Scan for the cell matching the given text and deliver its [X, Y] coordinate at center. 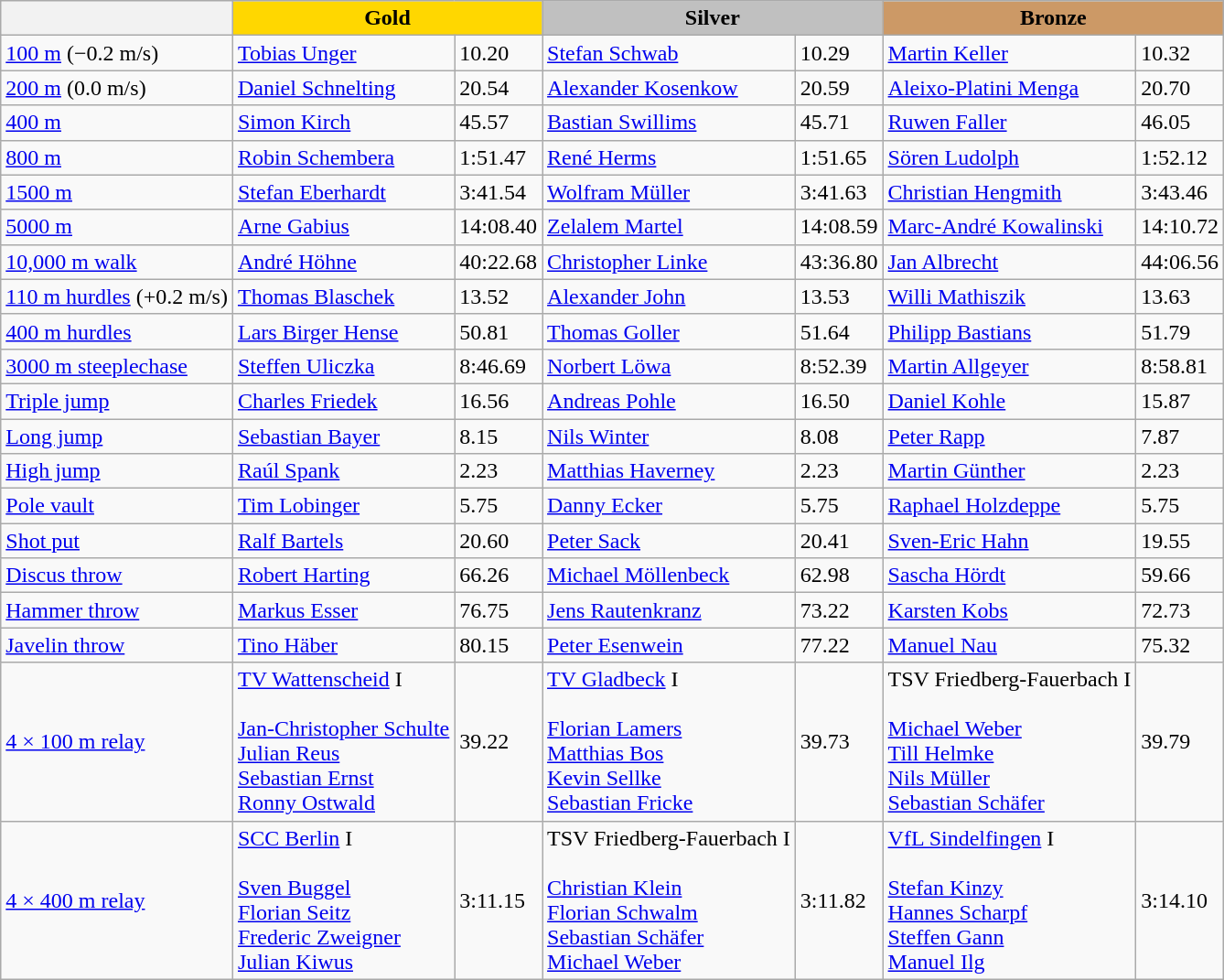
5000 m [117, 227]
Peter Rapp [1010, 436]
80.15 [499, 645]
Steffen Uliczka [343, 366]
Raúl Spank [343, 471]
VfL Sindelfingen I Stefan Kinzy Hannes Scharpf Steffen Gann Manuel Ilg [1010, 900]
Peter Sack [670, 541]
TSV Friedberg-Fauerbach I Michael Weber Till Helmke Nils Müller Sebastian Schäfer [1010, 741]
10.20 [499, 53]
Sascha Hördt [1010, 576]
14:10.72 [1180, 227]
Michael Möllenbeck [670, 576]
13.63 [1180, 296]
14:08.59 [839, 227]
72.73 [1180, 610]
4 × 100 m relay [117, 741]
43:36.80 [839, 262]
100 m (−0.2 m/s) [117, 53]
Ruwen Faller [1010, 123]
Danny Ecker [670, 506]
Alexander Kosenkow [670, 88]
20.59 [839, 88]
16.50 [839, 401]
51.64 [839, 331]
Tobias Unger [343, 53]
Christian Hengmith [1010, 192]
Ralf Bartels [343, 541]
Matthias Haverney [670, 471]
13.53 [839, 296]
3:14.10 [1180, 900]
45.57 [499, 123]
8:46.69 [499, 366]
Manuel Nau [1010, 645]
Aleixo-Platini Menga [1010, 88]
77.22 [839, 645]
39.79 [1180, 741]
20.41 [839, 541]
Sven-Eric Hahn [1010, 541]
Markus Esser [343, 610]
Jan Albrecht [1010, 262]
15.87 [1180, 401]
TV Wattenscheid I Jan-Christopher Schulte Julian Reus Sebastian Ernst Ronny Ostwald [343, 741]
TSV Friedberg-Fauerbach I Christian Klein Florian Schwalm Sebastian Schäfer Michael Weber [670, 900]
400 m [117, 123]
200 m (0.0 m/s) [117, 88]
Stefan Schwab [670, 53]
Peter Esenwein [670, 645]
Martin Günther [1010, 471]
10.29 [839, 53]
Thomas Goller [670, 331]
Raphael Holzdeppe [1010, 506]
10,000 m walk [117, 262]
Wolfram Müller [670, 192]
Bronze [1054, 18]
8.08 [839, 436]
19.55 [1180, 541]
Hammer throw [117, 610]
Jens Rautenkranz [670, 610]
400 m hurdles [117, 331]
1:51.47 [499, 157]
Willi Mathiszik [1010, 296]
Lars Birger Hense [343, 331]
4 × 400 m relay [117, 900]
Karsten Kobs [1010, 610]
SCC Berlin I Sven Buggel Florian Seitz Frederic Zweigner Julian Kiwus [343, 900]
13.52 [499, 296]
Marc-André Kowalinski [1010, 227]
Robert Harting [343, 576]
40:22.68 [499, 262]
3:41.63 [839, 192]
Norbert Löwa [670, 366]
Javelin throw [117, 645]
51.79 [1180, 331]
High jump [117, 471]
Andreas Pohle [670, 401]
1500 m [117, 192]
59.66 [1180, 576]
46.05 [1180, 123]
10.32 [1180, 53]
Pole vault [117, 506]
TV Gladbeck I Florian Lamers Matthias Bos Kevin Sellke Sebastian Fricke [670, 741]
Tim Lobinger [343, 506]
André Höhne [343, 262]
Daniel Kohle [1010, 401]
Martin Allgeyer [1010, 366]
8:58.81 [1180, 366]
Alexander John [670, 296]
44:06.56 [1180, 262]
3:41.54 [499, 192]
8.15 [499, 436]
Stefan Eberhardt [343, 192]
75.32 [1180, 645]
Triple jump [117, 401]
45.71 [839, 123]
Arne Gabius [343, 227]
8:52.39 [839, 366]
800 m [117, 157]
7.87 [1180, 436]
20.70 [1180, 88]
Simon Kirch [343, 123]
39.22 [499, 741]
3:11.15 [499, 900]
66.26 [499, 576]
Robin Schembera [343, 157]
Discus throw [117, 576]
Christopher Linke [670, 262]
62.98 [839, 576]
16.56 [499, 401]
3:11.82 [839, 900]
110 m hurdles (+0.2 m/s) [117, 296]
Charles Friedek [343, 401]
1:51.65 [839, 157]
René Herms [670, 157]
Martin Keller [1010, 53]
20.54 [499, 88]
Tino Häber [343, 645]
Shot put [117, 541]
3:43.46 [1180, 192]
Sebastian Bayer [343, 436]
Gold [387, 18]
3000 m steeplechase [117, 366]
Long jump [117, 436]
Daniel Schnelting [343, 88]
Thomas Blaschek [343, 296]
20.60 [499, 541]
1:52.12 [1180, 157]
73.22 [839, 610]
39.73 [839, 741]
14:08.40 [499, 227]
76.75 [499, 610]
50.81 [499, 331]
Silver [714, 18]
Philipp Bastians [1010, 331]
Nils Winter [670, 436]
Zelalem Martel [670, 227]
Sören Ludolph [1010, 157]
Bastian Swillims [670, 123]
